Scan for the cell matching the given text and deliver its [X, Y] coordinate at center. 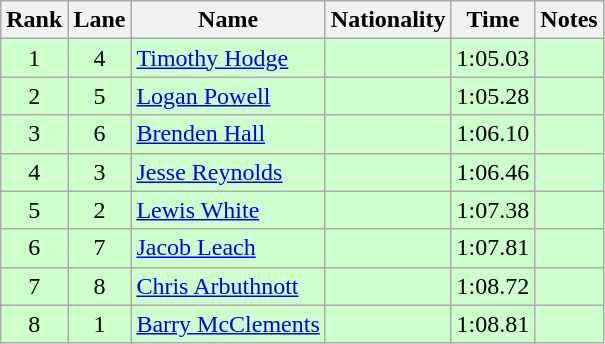
Notes [569, 20]
1:08.72 [493, 286]
Name [228, 20]
1:06.10 [493, 134]
1:05.28 [493, 96]
Time [493, 20]
Barry McClements [228, 324]
Timothy Hodge [228, 58]
1:07.38 [493, 210]
Nationality [388, 20]
Lane [100, 20]
1:07.81 [493, 248]
Jesse Reynolds [228, 172]
Lewis White [228, 210]
1:08.81 [493, 324]
Brenden Hall [228, 134]
Logan Powell [228, 96]
1:06.46 [493, 172]
Jacob Leach [228, 248]
Chris Arbuthnott [228, 286]
1:05.03 [493, 58]
Rank [34, 20]
